Scan for the cell matching the given text and deliver its (x, y) coordinate at center. 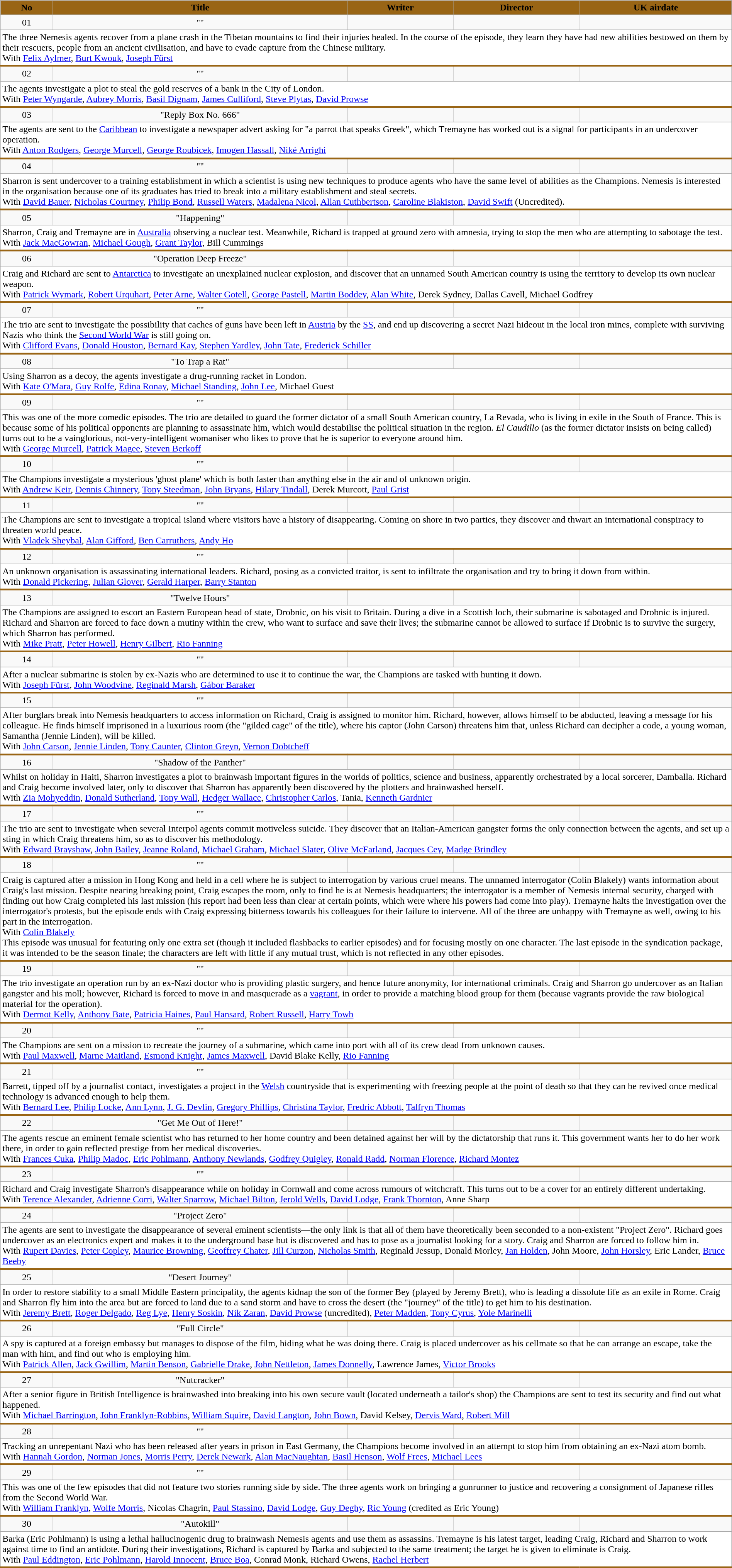
13 (27, 597)
14 (27, 659)
"Operation Deep Freeze" (200, 258)
"Shadow of the Panther" (200, 762)
18 (27, 865)
09 (27, 402)
20 (27, 1030)
30 (27, 1524)
10 (27, 464)
"Nutcracker" (200, 1380)
24 (27, 1215)
22 (27, 1123)
26 (27, 1328)
"Happening" (200, 217)
Title (200, 8)
08 (27, 361)
01 (27, 22)
05 (27, 217)
27 (27, 1380)
No (27, 8)
"Reply Box No. 666" (200, 115)
07 (27, 310)
"Autokill" (200, 1524)
Writer (400, 8)
Director (517, 8)
"Get Me Out of Here!" (200, 1123)
UK airdate (656, 8)
04 (27, 166)
25 (27, 1277)
28 (27, 1431)
17 (27, 813)
"Twelve Hours" (200, 597)
03 (27, 115)
06 (27, 258)
19 (27, 969)
23 (27, 1174)
21 (27, 1071)
02 (27, 73)
29 (27, 1472)
12 (27, 557)
"Full Circle" (200, 1328)
11 (27, 505)
16 (27, 762)
"Project Zero" (200, 1215)
"To Trap a Rat" (200, 361)
15 (27, 700)
"Desert Journey" (200, 1277)
